Capture the cell that displays the provided text and extract its [X, Y] central coordinate. 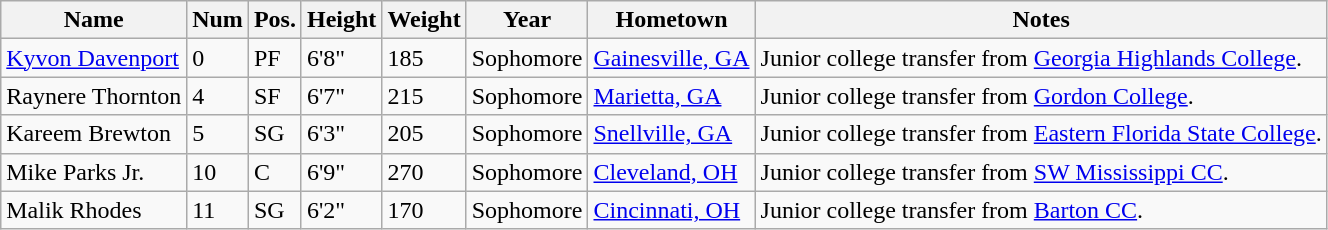
SF [274, 96]
Hometown [672, 20]
Junior college transfer from Gordon College. [1041, 96]
6'7" [341, 96]
185 [424, 58]
Height [341, 20]
Snellville, GA [672, 134]
0 [218, 58]
Notes [1041, 20]
Malik Rhodes [94, 210]
Name [94, 20]
170 [424, 210]
C [274, 172]
6'2" [341, 210]
6'3" [341, 134]
11 [218, 210]
Kareem Brewton [94, 134]
Junior college transfer from SW Mississippi CC. [1041, 172]
Cleveland, OH [672, 172]
Cincinnati, OH [672, 210]
6'8" [341, 58]
Junior college transfer from Eastern Florida State College. [1041, 134]
Year [527, 20]
Junior college transfer from Barton CC. [1041, 210]
4 [218, 96]
5 [218, 134]
Weight [424, 20]
Kyvon Davenport [94, 58]
Raynere Thornton [94, 96]
Pos. [274, 20]
Gainesville, GA [672, 58]
6'9" [341, 172]
205 [424, 134]
270 [424, 172]
Num [218, 20]
215 [424, 96]
Mike Parks Jr. [94, 172]
PF [274, 58]
Junior college transfer from Georgia Highlands College. [1041, 58]
Marietta, GA [672, 96]
10 [218, 172]
